Locate the cell with the specified text and output its (X, Y) center coordinate. 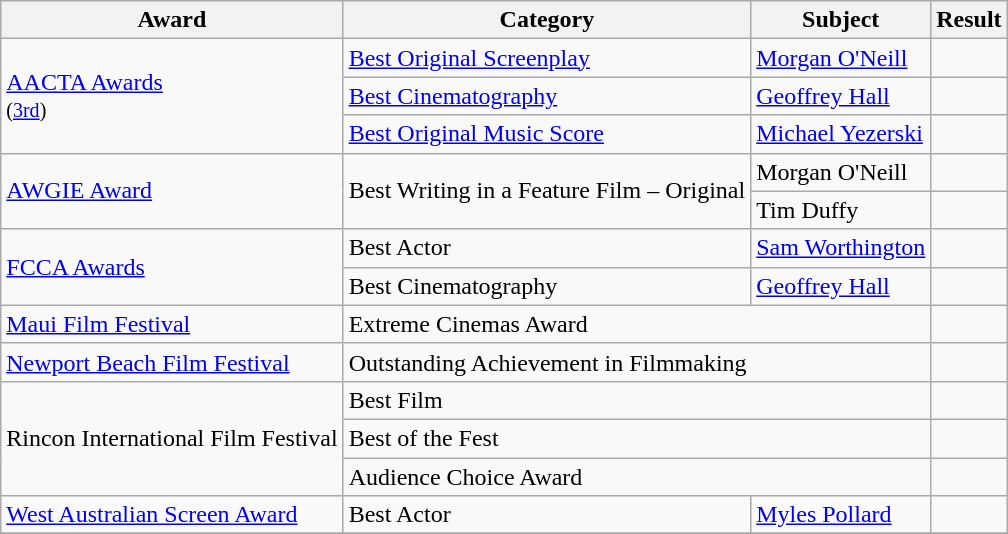
Best Original Screenplay (547, 58)
Michael Yezerski (841, 134)
Best Original Music Score (547, 134)
Subject (841, 20)
Award (172, 20)
Audience Choice Award (637, 477)
West Australian Screen Award (172, 515)
Best Writing in a Feature Film – Original (547, 191)
Sam Worthington (841, 248)
Rincon International Film Festival (172, 438)
Maui Film Festival (172, 324)
Tim Duffy (841, 210)
FCCA Awards (172, 267)
Best Film (637, 400)
AWGIE Award (172, 191)
Outstanding Achievement in Filmmaking (637, 362)
AACTA Awards(3rd) (172, 96)
Category (547, 20)
Result (969, 20)
Best of the Fest (637, 438)
Myles Pollard (841, 515)
Newport Beach Film Festival (172, 362)
Extreme Cinemas Award (637, 324)
